From the cell containing the given text, extract its center point as (X, Y) coordinate. 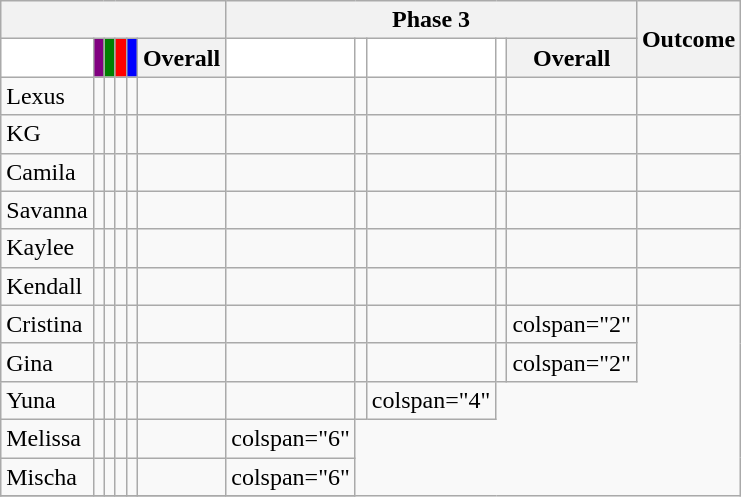
Outcome (688, 39)
Camila (47, 172)
KG (47, 134)
Savanna (47, 210)
Lexus (47, 96)
Kaylee (47, 248)
Gina (47, 362)
colspan="4" (431, 400)
Kendall (47, 286)
Mischa (47, 477)
Phase 3 (432, 20)
Cristina (47, 324)
Melissa (47, 438)
Yuna (47, 400)
